Provide the [X, Y] coordinate of the cell's center where the given text is located.  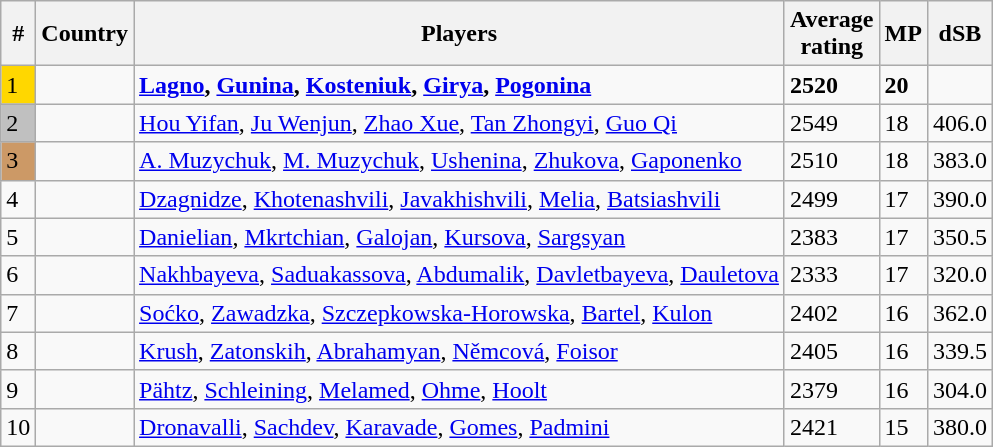
380.0 [960, 427]
2520 [832, 85]
4 [18, 199]
A. Muzychuk, M. Muzychuk, Ushenina, Zhukova, Gaponenko [460, 161]
Dzagnidze, Khotenashvili, Javakhishvili, Melia, Batsiashvili [460, 199]
1 [18, 85]
Country [85, 34]
Players [460, 34]
Averagerating [832, 34]
2405 [832, 351]
Dronavalli, Sachdev, Karavade, Gomes, Padmini [460, 427]
304.0 [960, 389]
MP [903, 34]
406.0 [960, 123]
2499 [832, 199]
# [18, 34]
15 [903, 427]
10 [18, 427]
Soćko, Zawadzka, Szczepkowska-Horowska, Bartel, Kulon [460, 313]
350.5 [960, 237]
Danielian, Mkrtchian, Galojan, Kursova, Sargsyan [460, 237]
2 [18, 123]
362.0 [960, 313]
6 [18, 275]
383.0 [960, 161]
2510 [832, 161]
Nakhbayeva, Saduakassova, Abdumalik, Davletbayeva, Dauletova [460, 275]
5 [18, 237]
2421 [832, 427]
3 [18, 161]
2333 [832, 275]
320.0 [960, 275]
8 [18, 351]
Krush, Zatonskih, Abrahamyan, Němcová, Foisor [460, 351]
7 [18, 313]
9 [18, 389]
Hou Yifan, Ju Wenjun, Zhao Xue, Tan Zhongyi, Guo Qi [460, 123]
Pähtz, Schleining, Melamed, Ohme, Hoolt [460, 389]
20 [903, 85]
2379 [832, 389]
Lagno, Gunina, Kosteniuk, Girya, Pogonina [460, 85]
dSB [960, 34]
2402 [832, 313]
2549 [832, 123]
339.5 [960, 351]
2383 [832, 237]
390.0 [960, 199]
